Return the [x, y] coordinate for the center point of the cell that contains the specified text.  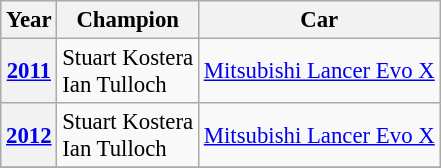
Champion [128, 20]
2011 [29, 72]
2012 [29, 136]
Year [29, 20]
Car [319, 20]
